Return the (x, y) coordinate for the center point of the cell that contains the specified text.  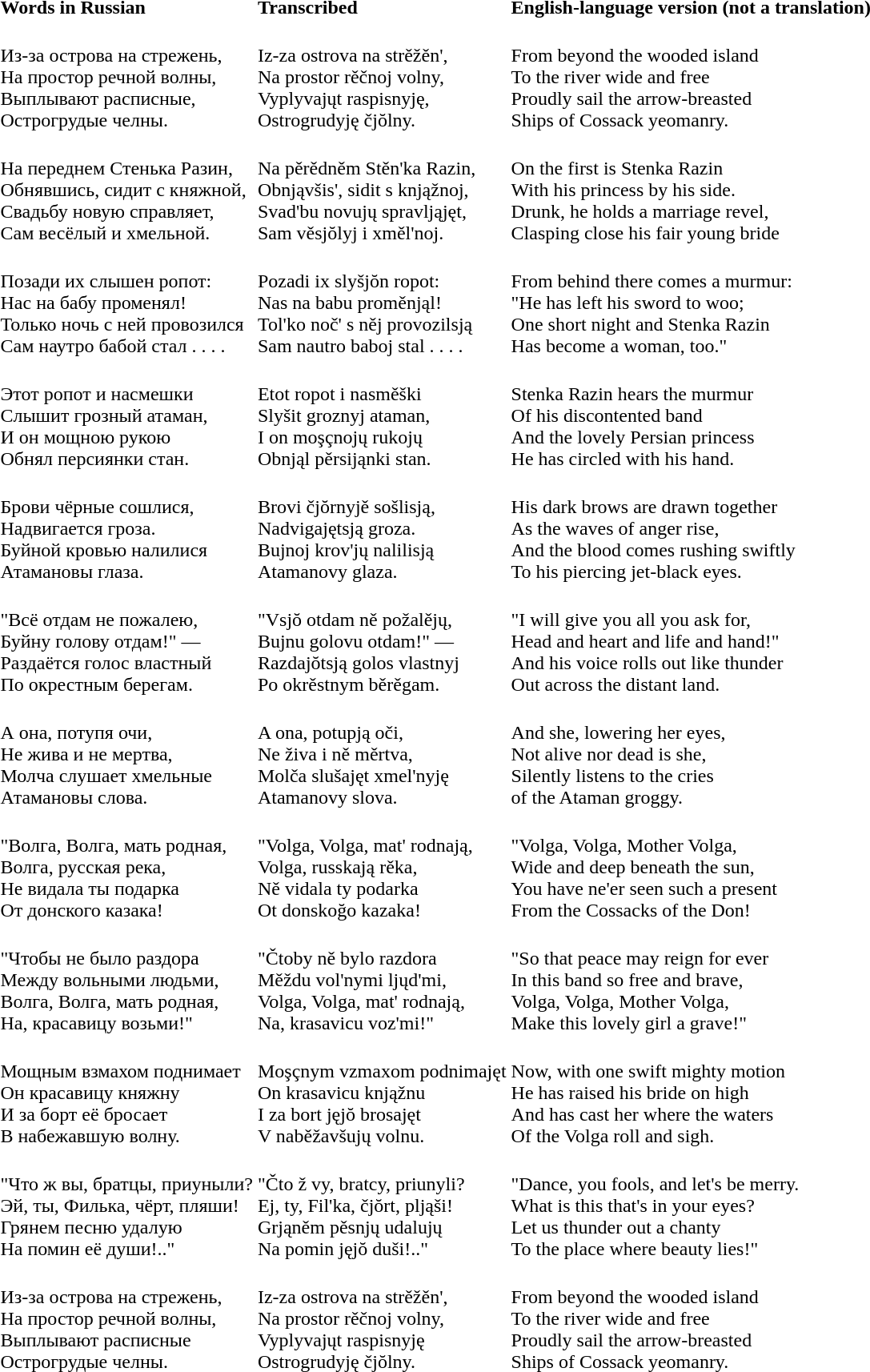
Pozadi ix slyšjŏn ropot: Nas na babu proměnjąl! Tol'ko noč' s něj provozilsją Sam nautro baboj stal . . . . (382, 303)
Etot ropot i nasměški Slyšit groznyj ataman, I on moşçnojų rukojų Obnjąl pěrsijąnki stan. (382, 415)
Brovi čjŏrnyjě sošlisją, Nadvigajętsją groza. Bujnoj krov'jų nalilisją Atamanovy glaza. (382, 528)
Iz-za ostrova na strěžěn', Na prostor rěčnoj volny, Vyplyvajųt raspisnyję, Ostrogrudyję čjŏlny. (382, 77)
Moşçnym vzmaxom podnimajęt On krasavicu knjąžnu I za bort jęjŏ brosajęt V naběžavšujų volnu. (382, 1093)
"Čto ž vy, bratcy, priunyli? Ej, ty, Fil'ka, čjŏrt, pljąši! Grjąněm pěsnjų udalujų Na pomin jęjŏ duši!.." (382, 1206)
"Volga, Volga, mat' rodnają, Volga, russkają rěka, Ně vidala ty podarka Ot donskoğo kazaka! (382, 867)
Na pěrědněm Stěn'ka Razin, Obnjąvšis', sidit s knjąžnoj, Svad'bu novujų spravljąjęt, Sam věsjŏlyj i xměl'noj. (382, 190)
A ona, potupją oči, Ne živa i ně měrtva, Molča slušajęt xmel'nyję Atamanovy slova. (382, 754)
"Čtoby ně bylo razdora Měždu vol'nymi ljųd'mi, Volga, Volga, mat' rodnają, Na, krasavicu voz'mi!" (382, 980)
"Vsjŏ otdam ně požalějų, Bujnu golovu otdam!" — Razdajŏtsją golos vlastnyj Po okrěstnym běrěgam. (382, 641)
